From the cell containing the given text, extract its center point as (x, y) coordinate. 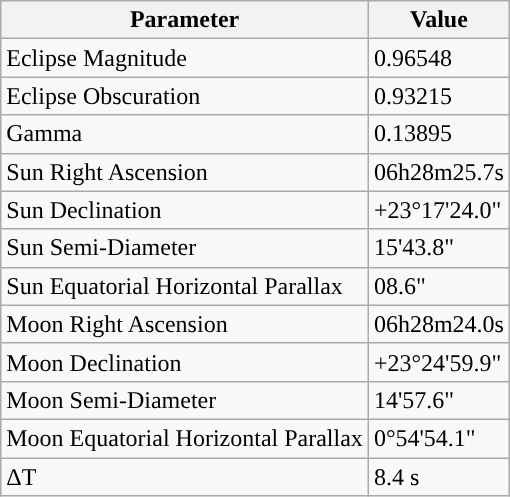
0.13895 (438, 134)
0°54'54.1" (438, 438)
Eclipse Magnitude (185, 58)
Sun Declination (185, 210)
+23°24'59.9" (438, 362)
Eclipse Obscuration (185, 96)
Moon Equatorial Horizontal Parallax (185, 438)
0.93215 (438, 96)
+23°17'24.0" (438, 210)
15'43.8" (438, 248)
Moon Declination (185, 362)
Moon Semi-Diameter (185, 400)
Sun Semi-Diameter (185, 248)
Parameter (185, 20)
06h28m24.0s (438, 324)
Moon Right Ascension (185, 324)
Sun Right Ascension (185, 172)
ΔT (185, 477)
Sun Equatorial Horizontal Parallax (185, 286)
06h28m25.7s (438, 172)
8.4 s (438, 477)
14'57.6" (438, 400)
0.96548 (438, 58)
08.6" (438, 286)
Value (438, 20)
Gamma (185, 134)
